Locate the cell with the specified text and output its (x, y) center coordinate. 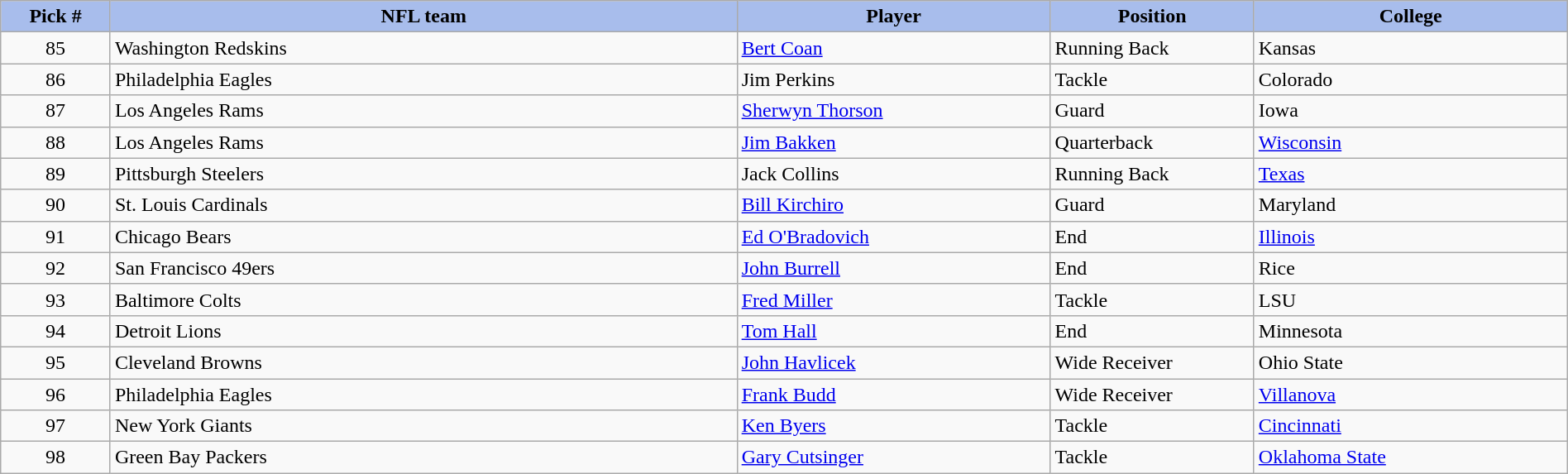
New York Giants (423, 426)
Jim Perkins (893, 79)
Kansas (1411, 48)
Colorado (1411, 79)
St. Louis Cardinals (423, 205)
95 (56, 362)
Washington Redskins (423, 48)
Frank Budd (893, 395)
98 (56, 457)
Illinois (1411, 237)
93 (56, 299)
Oklahoma State (1411, 457)
91 (56, 237)
89 (56, 174)
Fred Miller (893, 299)
Iowa (1411, 111)
Cincinnati (1411, 426)
85 (56, 48)
Bill Kirchiro (893, 205)
Villanova (1411, 395)
Gary Cutsinger (893, 457)
Quarterback (1152, 142)
John Burrell (893, 268)
Cleveland Browns (423, 362)
Jim Bakken (893, 142)
Ed O'Bradovich (893, 237)
College (1411, 17)
Bert Coan (893, 48)
Ohio State (1411, 362)
97 (56, 426)
88 (56, 142)
94 (56, 331)
Baltimore Colts (423, 299)
Position (1152, 17)
Player (893, 17)
LSU (1411, 299)
Rice (1411, 268)
87 (56, 111)
96 (56, 395)
Green Bay Packers (423, 457)
Texas (1411, 174)
Wisconsin (1411, 142)
Sherwyn Thorson (893, 111)
Jack Collins (893, 174)
Chicago Bears (423, 237)
92 (56, 268)
Ken Byers (893, 426)
90 (56, 205)
Tom Hall (893, 331)
Detroit Lions (423, 331)
NFL team (423, 17)
Pittsburgh Steelers (423, 174)
San Francisco 49ers (423, 268)
Pick # (56, 17)
John Havlicek (893, 362)
Minnesota (1411, 331)
86 (56, 79)
Maryland (1411, 205)
